Detect which cell encompasses the target text, then output its [X, Y] center coordinate. 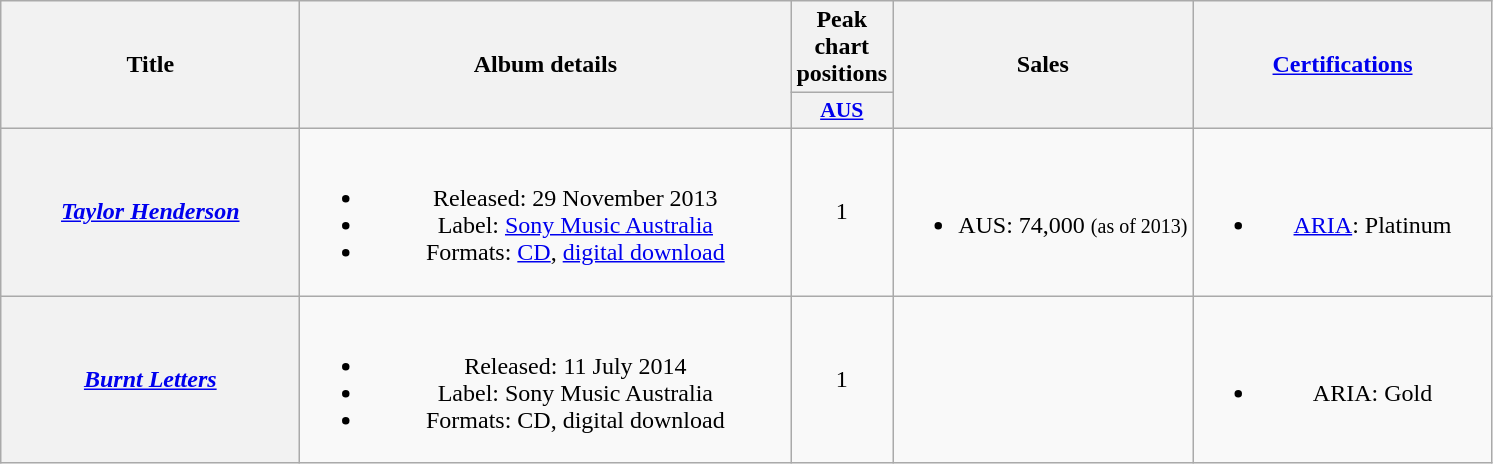
Peak chart positions [842, 47]
Album details [546, 65]
Certifications [1342, 65]
AUS: 74,000 (as of 2013) [1043, 212]
Released: 29 November 2013Label: Sony Music AustraliaFormats: CD, digital download [546, 212]
Released: 11 July 2014Label: Sony Music AustraliaFormats: CD, digital download [546, 380]
Sales [1043, 65]
ARIA: Gold [1342, 380]
Title [150, 65]
Burnt Letters [150, 380]
Taylor Henderson [150, 212]
AUS [842, 111]
ARIA: Platinum [1342, 212]
